Scan for the cell matching the given text and deliver its [X, Y] coordinate at center. 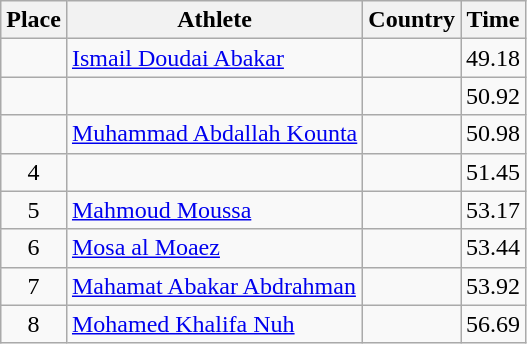
49.18 [494, 58]
Mosa al Moaez [214, 248]
6 [34, 248]
Time [494, 20]
50.92 [494, 96]
53.92 [494, 286]
53.44 [494, 248]
50.98 [494, 134]
5 [34, 210]
Ismail Doudai Abakar [214, 58]
Place [34, 20]
51.45 [494, 172]
Mahmoud Moussa [214, 210]
Muhammad Abdallah Kounta [214, 134]
Athlete [214, 20]
Mohamed Khalifa Nuh [214, 324]
56.69 [494, 324]
Mahamat Abakar Abdrahman [214, 286]
Country [412, 20]
7 [34, 286]
8 [34, 324]
4 [34, 172]
53.17 [494, 210]
